Scan for the cell matching the given text and deliver its [x, y] coordinate at center. 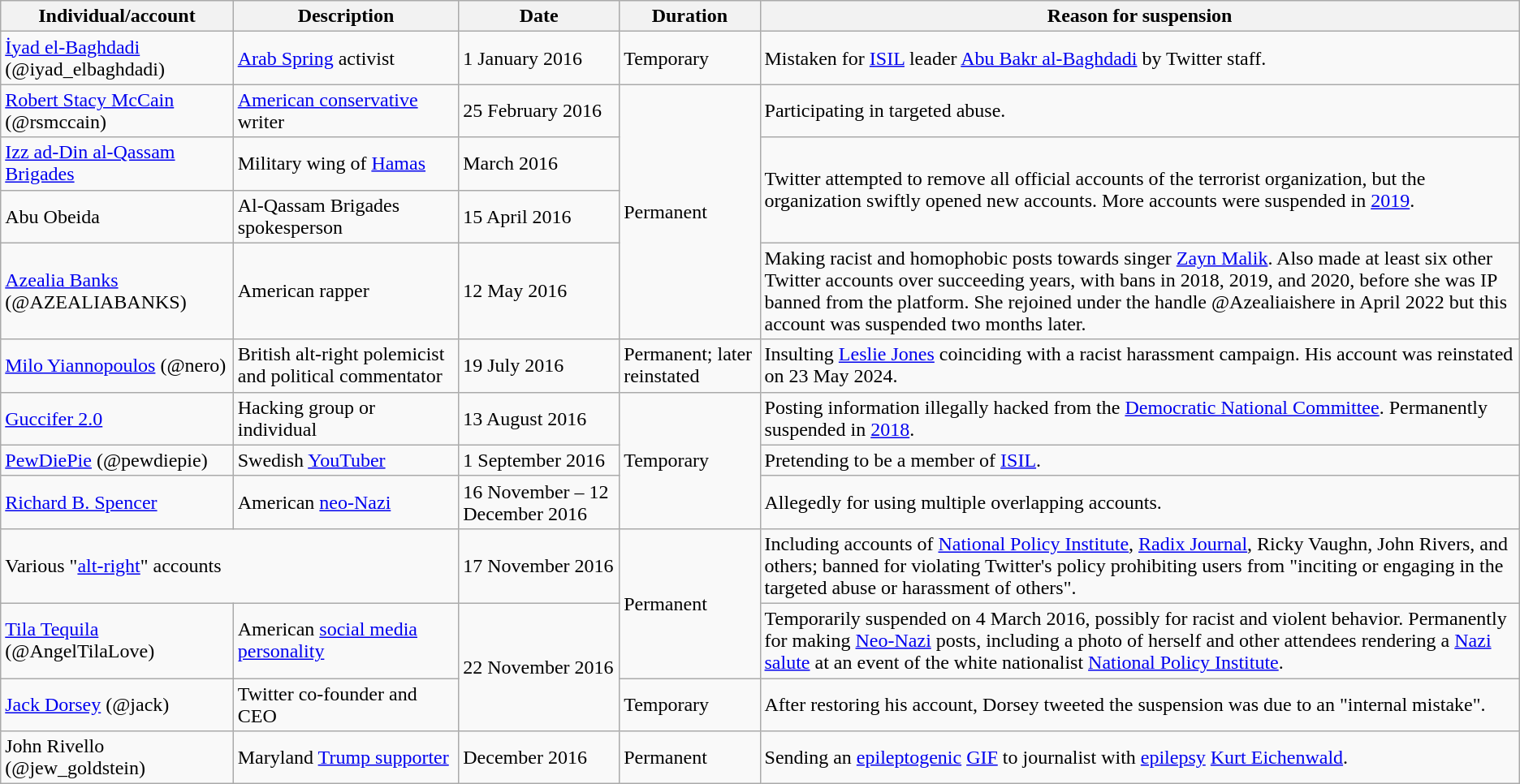
1 September 2016 [539, 460]
American social media personality [346, 640]
Reason for suspension [1140, 16]
Sending an epileptogenic GIF to journalist with epilepsy Kurt Eichenwald. [1140, 758]
Pretending to be a member of ISIL. [1140, 460]
Posting information illegally hacked from the Democratic National Committee. Permanently suspended in 2018. [1140, 419]
Milo Yiannopoulos (@nero) [117, 365]
1 January 2016 [539, 58]
Izz ad-Din al-Qassam Brigades [117, 164]
12 May 2016 [539, 291]
13 August 2016 [539, 419]
Participating in targeted abuse. [1140, 110]
March 2016 [539, 164]
25 February 2016 [539, 110]
After restoring his account, Dorsey tweeted the suspension was due to an "internal mistake". [1140, 704]
American conservative writer [346, 110]
16 November – 12 December 2016 [539, 502]
American neo-Nazi [346, 502]
22 November 2016 [539, 667]
Date [539, 16]
Permanent; later reinstated [690, 365]
Azealia Banks (@AZEALIABANKS) [117, 291]
Tila Tequila (@AngelTilaLove) [117, 640]
Arab Spring activist [346, 58]
Mistaken for ISIL leader Abu Bakr al-Baghdadi by Twitter staff. [1140, 58]
Allegedly for using multiple overlapping accounts. [1140, 502]
19 July 2016 [539, 365]
PewDiePie (@pewdiepie) [117, 460]
British alt-right polemicist and political commentator [346, 365]
Jack Dorsey (@jack) [117, 704]
15 April 2016 [539, 216]
Individual/account [117, 16]
Military wing of Hamas [346, 164]
Abu Obeida [117, 216]
Description [346, 16]
İyad el-Baghdadi (@iyad_elbaghdadi) [117, 58]
Robert Stacy McCain (@rsmccain) [117, 110]
December 2016 [539, 758]
Richard B. Spencer [117, 502]
Twitter co-founder and CEO [346, 704]
Various "alt-right" accounts [230, 566]
American rapper [346, 291]
Guccifer 2.0 [117, 419]
Duration [690, 16]
Maryland Trump supporter [346, 758]
Al-Qassam Brigades spokesperson [346, 216]
17 November 2016 [539, 566]
Insulting Leslie Jones coinciding with a racist harassment campaign. His account was reinstated on 23 May 2024. [1140, 365]
Hacking group or individual [346, 419]
John Rivello (@jew_goldstein) [117, 758]
Swedish YouTuber [346, 460]
